From the cell containing the given text, extract its center point as [x, y] coordinate. 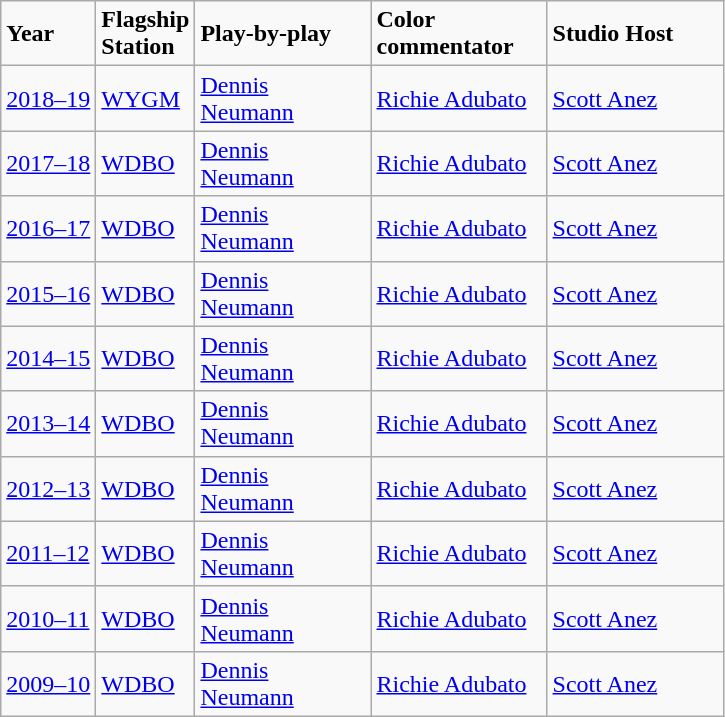
Studio Host [635, 34]
2016–17 [48, 228]
2014–15 [48, 358]
2018–19 [48, 98]
Play-by-play [283, 34]
2009–10 [48, 684]
Color commentator [459, 34]
Year [48, 34]
2015–16 [48, 294]
2011–12 [48, 554]
Flagship Station [146, 34]
WYGM [146, 98]
2013–14 [48, 424]
2012–13 [48, 488]
2010–11 [48, 618]
2017–18 [48, 164]
